Search for the cell housing the specified text and yield its (X, Y) center coordinate. 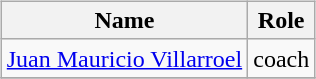
Role (282, 20)
Juan Mauricio Villarroel (124, 58)
Name (124, 20)
coach (282, 58)
